Locate the cell with the specified text and output its (x, y) center coordinate. 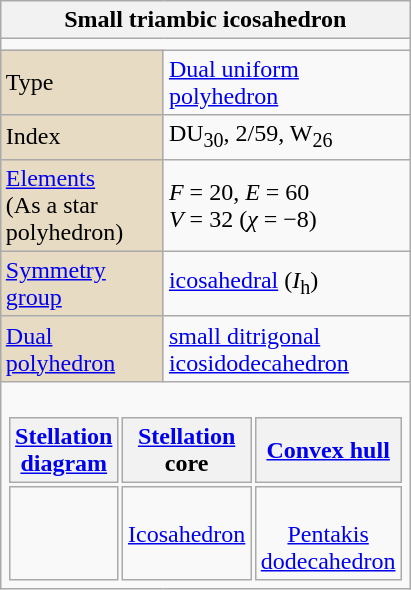
Elements(As a star polyhedron) (82, 205)
DU30, 2/59, W26 (286, 137)
Dual polyhedron (82, 348)
Type (82, 82)
Stellation core (187, 450)
Icosahedron (187, 534)
Dual uniform polyhedron (286, 82)
icosahedral (Ih) (286, 284)
F = 20, E = 60V = 32 (χ = −8) (286, 205)
Pentakis dodecahedron (328, 534)
Small triambic icosahedron (205, 20)
Stellation diagram Stellation core Convex hull Icosahedron Pentakis dodecahedron (205, 484)
Symmetry group (82, 284)
small ditrigonal icosidodecahedron (286, 348)
Convex hull (328, 450)
Index (82, 137)
Stellation diagram (64, 450)
